Determine the [x, y] coordinate at the center of the cell enclosing the given text.  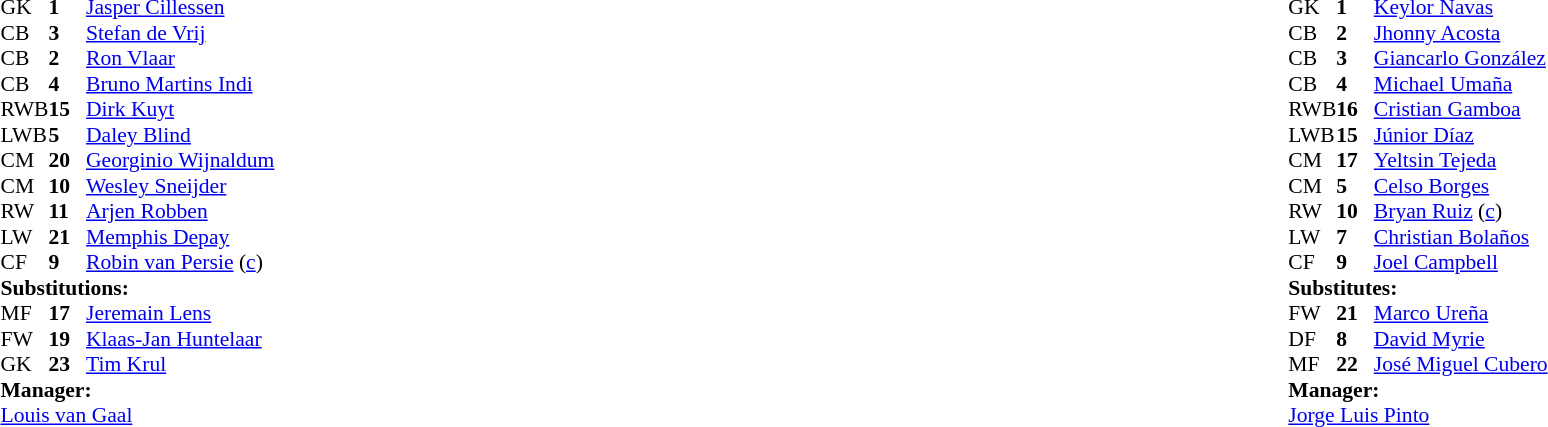
Klaas-Jan Huntelaar [180, 339]
Christian Bolaños [1461, 237]
22 [1355, 365]
Ron Vlaar [180, 59]
GK [24, 365]
8 [1355, 339]
Tim Krul [180, 365]
Stefan de Vrij [180, 33]
Jeremain Lens [180, 313]
Robin van Persie (c) [180, 263]
Yeltsin Tejeda [1461, 161]
Marco Ureña [1461, 313]
Georginio Wijnaldum [180, 161]
Wesley Sneijder [180, 186]
Júnior Díaz [1461, 135]
Bruno Martins Indi [180, 84]
16 [1355, 109]
Giancarlo González [1461, 59]
Arjen Robben [180, 211]
Substitutions: [137, 288]
Substitutes: [1418, 288]
19 [67, 339]
Jhonny Acosta [1461, 33]
23 [67, 365]
DF [1312, 339]
Daley Blind [180, 135]
Bryan Ruiz (c) [1461, 211]
Joel Campbell [1461, 263]
Celso Borges [1461, 186]
20 [67, 161]
Memphis Depay [180, 237]
Cristian Gamboa [1461, 109]
José Miguel Cubero [1461, 365]
11 [67, 211]
David Myrie [1461, 339]
7 [1355, 237]
Dirk Kuyt [180, 109]
Michael Umaña [1461, 84]
